Detect which cell encompasses the target text, then output its [x, y] center coordinate. 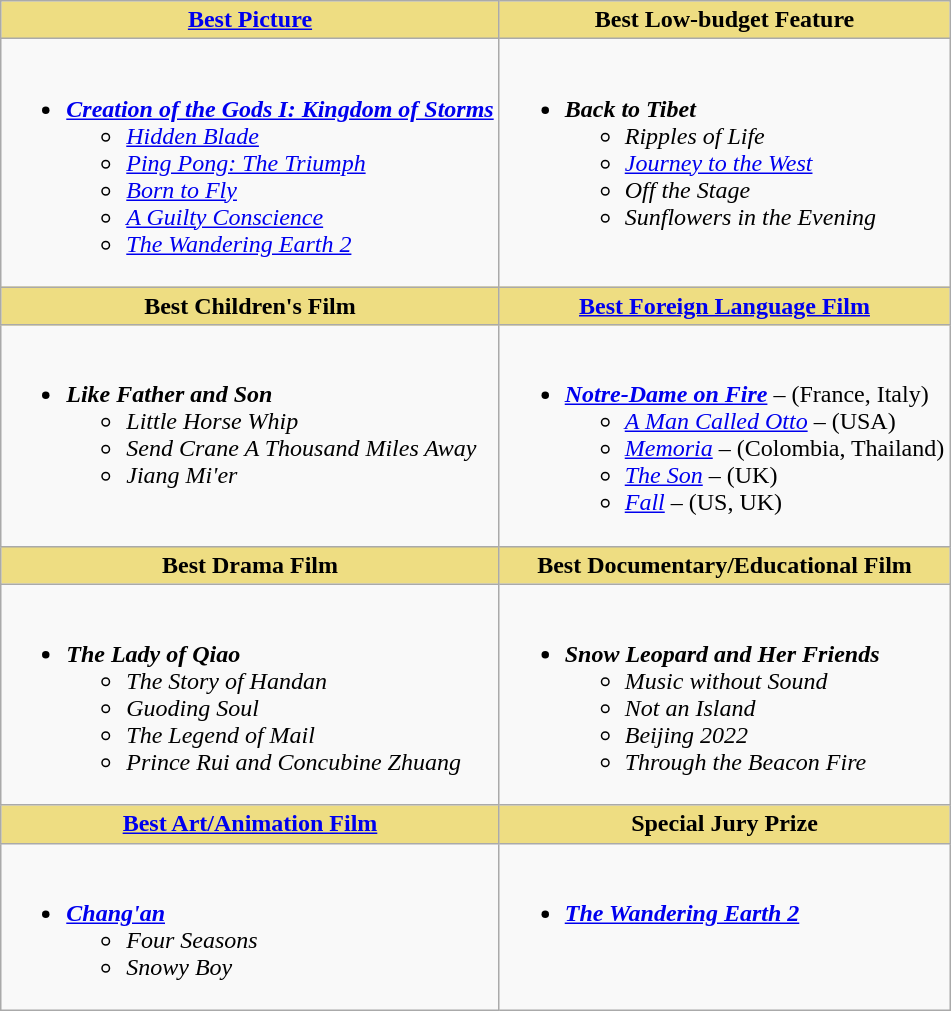
Best Low-budget Feature [724, 20]
Chang'anFour SeasonsSnowy Boy [250, 926]
Best Picture [250, 20]
Best Children's Film [250, 306]
Back to TibetRipples of LifeJourney to the WestOff the StageSunflowers in the Evening [724, 163]
Creation of the Gods I: Kingdom of StormsHidden BladePing Pong: The TriumphBorn to FlyA Guilty ConscienceThe Wandering Earth 2 [250, 163]
Best Drama Film [250, 565]
Notre-Dame on Fire – (France, Italy)A Man Called Otto – (USA)Memoria – (Colombia, Thailand)The Son – (UK)Fall – (US, UK) [724, 436]
The Wandering Earth 2 [724, 926]
Best Documentary/Educational Film [724, 565]
Special Jury Prize [724, 824]
Like Father and SonLittle Horse WhipSend Crane A Thousand Miles AwayJiang Mi'er [250, 436]
The Lady of QiaoThe Story of HandanGuoding SoulThe Legend of MailPrince Rui and Concubine Zhuang [250, 694]
Snow Leopard and Her FriendsMusic without SoundNot an IslandBeijing 2022Through the Beacon Fire [724, 694]
Best Art/Animation Film [250, 824]
Best Foreign Language Film [724, 306]
